Determine the [x, y] coordinate at the center of the cell enclosing the given text.  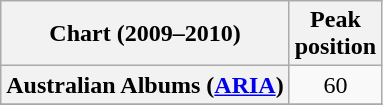
60 [335, 85]
Peakposition [335, 34]
Chart (2009–2010) [145, 34]
Australian Albums (ARIA) [145, 85]
